Extract the (X, Y) coordinate from the center of the cell holding the provided text.  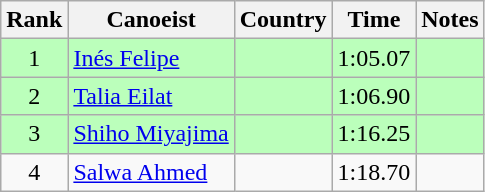
4 (34, 172)
Salwa Ahmed (151, 172)
Rank (34, 20)
1 (34, 58)
1:05.07 (374, 58)
2 (34, 96)
1:18.70 (374, 172)
Country (283, 20)
Time (374, 20)
Shiho Miyajima (151, 134)
3 (34, 134)
1:06.90 (374, 96)
Notes (450, 20)
Talia Eilat (151, 96)
Canoeist (151, 20)
1:16.25 (374, 134)
Inés Felipe (151, 58)
